Output the [X, Y] coordinate of the center of the cell containing the given text.  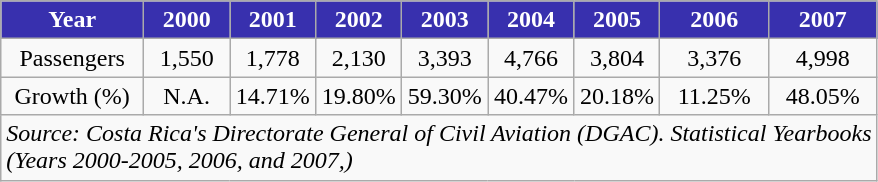
2007 [824, 20]
14.71% [273, 96]
1,778 [273, 58]
1,550 [187, 58]
2005 [617, 20]
19.80% [359, 96]
40.47% [531, 96]
3,376 [714, 58]
2001 [273, 20]
2006 [714, 20]
Growth (%) [72, 96]
Passengers [72, 58]
20.18% [617, 96]
2002 [359, 20]
2000 [187, 20]
2,130 [359, 58]
59.30% [445, 96]
4,766 [531, 58]
48.05% [824, 96]
N.A. [187, 96]
11.25% [714, 96]
2003 [445, 20]
3,393 [445, 58]
Source: Costa Rica's Directorate General of Civil Aviation (DGAC). Statistical Yearbooks(Years 2000-2005, 2006, and 2007,) [439, 148]
3,804 [617, 58]
Year [72, 20]
2004 [531, 20]
4,998 [824, 58]
